Detect which cell encompasses the target text, then output its (x, y) center coordinate. 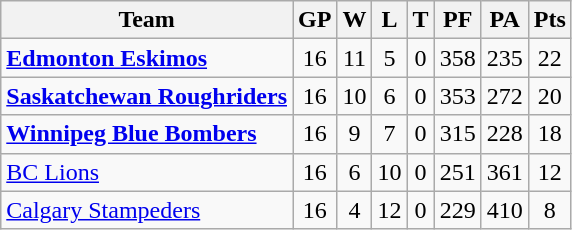
BC Lions (147, 172)
Pts (550, 20)
251 (458, 172)
Edmonton Eskimos (147, 58)
410 (504, 210)
361 (504, 172)
228 (504, 134)
5 (390, 58)
8 (550, 210)
Team (147, 20)
PA (504, 20)
235 (504, 58)
358 (458, 58)
L (390, 20)
353 (458, 96)
T (420, 20)
20 (550, 96)
229 (458, 210)
18 (550, 134)
11 (354, 58)
22 (550, 58)
PF (458, 20)
GP (315, 20)
272 (504, 96)
W (354, 20)
7 (390, 134)
Calgary Stampeders (147, 210)
9 (354, 134)
315 (458, 134)
Saskatchewan Roughriders (147, 96)
Winnipeg Blue Bombers (147, 134)
4 (354, 210)
